Capture the cell that displays the provided text and extract its [x, y] central coordinate. 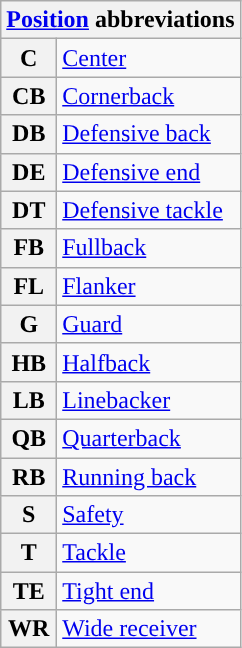
Wide receiver [148, 629]
T [29, 553]
TE [29, 591]
Center [148, 58]
Tight end [148, 591]
S [29, 515]
Guard [148, 324]
Position abbreviations [120, 20]
Safety [148, 515]
Running back [148, 477]
DE [29, 172]
Defensive back [148, 134]
Fullback [148, 248]
G [29, 324]
CB [29, 96]
DT [29, 210]
FB [29, 248]
Cornerback [148, 96]
WR [29, 629]
Halfback [148, 362]
Tackle [148, 553]
Quarterback [148, 438]
LB [29, 400]
Defensive tackle [148, 210]
DB [29, 134]
Linebacker [148, 400]
QB [29, 438]
HB [29, 362]
Defensive end [148, 172]
FL [29, 286]
RB [29, 477]
C [29, 58]
Flanker [148, 286]
